Return the [x, y] coordinate for the center point of the cell that contains the specified text.  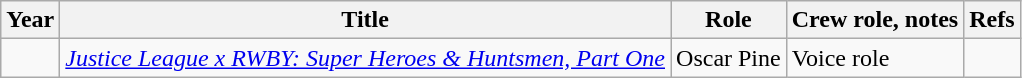
Year [30, 20]
Crew role, notes [874, 20]
Voice role [874, 58]
Oscar Pine [729, 58]
Role [729, 20]
Justice League x RWBY: Super Heroes & Huntsmen, Part One [366, 58]
Refs [992, 20]
Title [366, 20]
